Pinpoint the cell where the given text exists, returning its [x, y] midpoint coordinate. 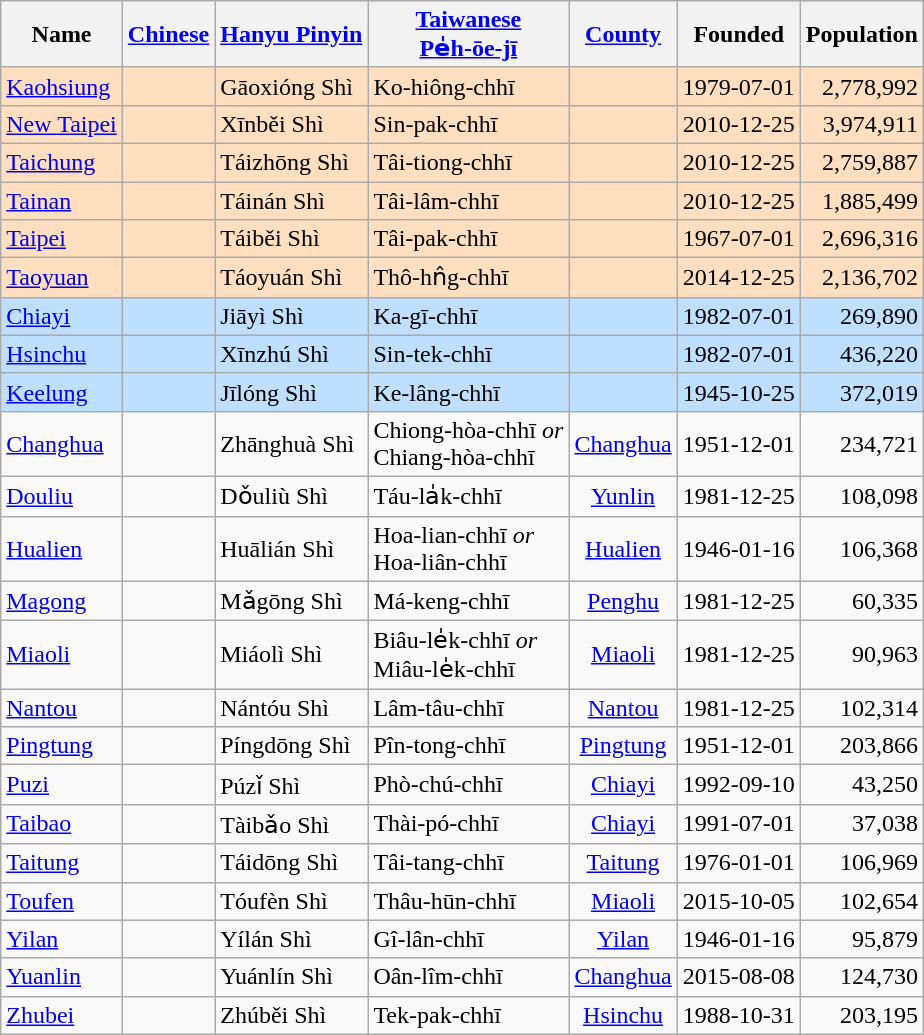
234,721 [862, 444]
Ka-gī-chhī [468, 316]
Douliu [62, 496]
2,759,887 [862, 162]
124,730 [862, 977]
Yuanlin [62, 977]
Phò-chú-chhī [468, 785]
Yunlin [623, 496]
Mǎgōng Shì [292, 601]
269,890 [862, 316]
1945-10-25 [738, 392]
2,136,702 [862, 278]
1976-01-01 [738, 863]
Zhúběi Shì [292, 1015]
Nántóu Shì [292, 708]
Toufen [62, 901]
Lâm-tâu-chhī [468, 708]
Ko-hiông-chhī [468, 86]
Taoyuan [62, 278]
Táidōng Shì [292, 863]
Ke-lâng-chhī [468, 392]
Magong [62, 601]
Founded [738, 34]
Gāoxióng Shì [292, 86]
New Taipei [62, 124]
Jiāyì Shì [292, 316]
1979-07-01 [738, 86]
60,335 [862, 601]
436,220 [862, 354]
1,885,499 [862, 201]
Tâi-tiong-chhī [468, 162]
Táiběi Shì [292, 239]
Táoyuán Shì [292, 278]
Penghu [623, 601]
Thô-hn̂g-chhī [468, 278]
Tâi-lâm-chhī [468, 201]
Pîn-tong-chhī [468, 746]
108,098 [862, 496]
Táinán Shì [292, 201]
Tek-pak-chhī [468, 1015]
Táu-la̍k-chhī [468, 496]
203,195 [862, 1015]
Dǒuliù Shì [292, 496]
Zhubei [62, 1015]
Huālián Shì [292, 548]
Taibao [62, 824]
102,314 [862, 708]
Táizhōng Shì [292, 162]
1967-07-01 [738, 239]
90,963 [862, 655]
Tàibǎo Shì [292, 824]
1988-10-31 [738, 1015]
102,654 [862, 901]
Sin-tek-chhī [468, 354]
2,778,992 [862, 86]
Xīnběi Shì [292, 124]
203,866 [862, 746]
Gî-lân-chhī [468, 939]
95,879 [862, 939]
Chiong-hòa-chhī orChiang-hòa-chhī [468, 444]
2,696,316 [862, 239]
Keelung [62, 392]
Kaohsiung [62, 86]
106,969 [862, 863]
Tóufèn Shì [292, 901]
Sin-pak-chhī [468, 124]
Hanyu Pinyin [292, 34]
Population [862, 34]
Taipei [62, 239]
Má-keng-chhī [468, 601]
37,038 [862, 824]
County [623, 34]
Yuánlín Shì [292, 977]
Thài-pó-chhī [468, 824]
2014-12-25 [738, 278]
43,250 [862, 785]
Tâi-pak-chhī [468, 239]
Jīlóng Shì [292, 392]
Yílán Shì [292, 939]
1991-07-01 [738, 824]
Taichung [62, 162]
Tâi-tang-chhī [468, 863]
106,368 [862, 548]
372,019 [862, 392]
2015-10-05 [738, 901]
Hoa-lian-chhī orHoa-liân-chhī [468, 548]
Name [62, 34]
Tainan [62, 201]
Thâu-hūn-chhī [468, 901]
Puzi [62, 785]
1992-09-10 [738, 785]
Biâu-le̍k-chhī orMiâu-le̍k-chhī [468, 655]
Chinese [168, 34]
3,974,911 [862, 124]
Púzǐ Shì [292, 785]
Oân-lîm-chhī [468, 977]
Zhānghuà Shì [292, 444]
2015-08-08 [738, 977]
Xīnzhú Shì [292, 354]
Píngdōng Shì [292, 746]
TaiwanesePe̍h-ōe-jī [468, 34]
Miáolì Shì [292, 655]
